Return the [x, y] coordinate for the center point of the cell that contains the specified text.  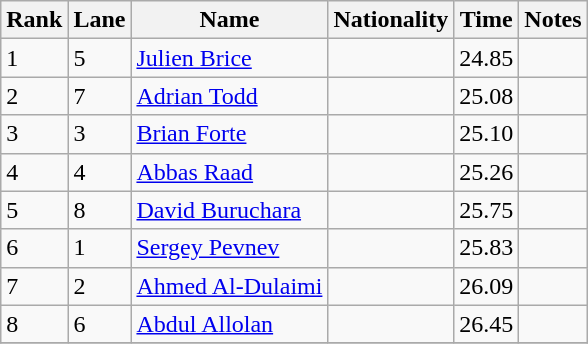
24.85 [486, 58]
25.83 [486, 248]
Abbas Raad [230, 172]
26.45 [486, 324]
David Buruchara [230, 210]
Rank [34, 20]
26.09 [486, 286]
Abdul Allolan [230, 324]
Brian Forte [230, 134]
25.10 [486, 134]
25.08 [486, 96]
Name [230, 20]
Lane [100, 20]
Ahmed Al-Dulaimi [230, 286]
Julien Brice [230, 58]
25.75 [486, 210]
Nationality [391, 20]
Sergey Pevnev [230, 248]
Time [486, 20]
Adrian Todd [230, 96]
Notes [553, 20]
25.26 [486, 172]
